Return [x, y] of the center of cell containing provided text 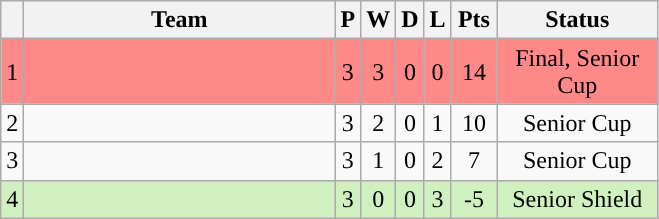
7 [474, 161]
4 [12, 199]
Pts [474, 20]
L [438, 20]
10 [474, 123]
Senior Shield [578, 199]
W [378, 20]
14 [474, 72]
D [410, 20]
P [348, 20]
Final, Senior Cup [578, 72]
-5 [474, 199]
Status [578, 20]
Team [180, 20]
